Return the [x, y] coordinate for the center point of the cell that contains the specified text.  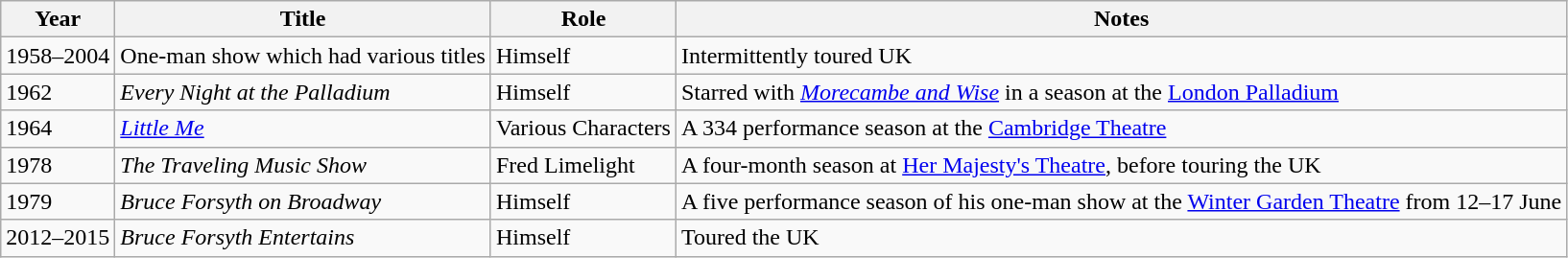
A four-month season at Her Majesty's Theatre, before touring the UK [1121, 165]
The Traveling Music Show [303, 165]
1958–2004 [58, 56]
Little Me [303, 129]
Starred with Morecambe and Wise in a season at the London Palladium [1121, 92]
Title [303, 19]
Bruce Forsyth on Broadway [303, 201]
1962 [58, 92]
Year [58, 19]
Various Characters [583, 129]
Notes [1121, 19]
One-man show which had various titles [303, 56]
Role [583, 19]
Intermittently toured UK [1121, 56]
2012–2015 [58, 238]
Fred Limelight [583, 165]
Every Night at the Palladium [303, 92]
A five performance season of his one-man show at the Winter Garden Theatre from 12–17 June [1121, 201]
1964 [58, 129]
Toured the UK [1121, 238]
1979 [58, 201]
Bruce Forsyth Entertains [303, 238]
A 334 performance season at the Cambridge Theatre [1121, 129]
1978 [58, 165]
